Locate the cell with the specified text and output its (x, y) center coordinate. 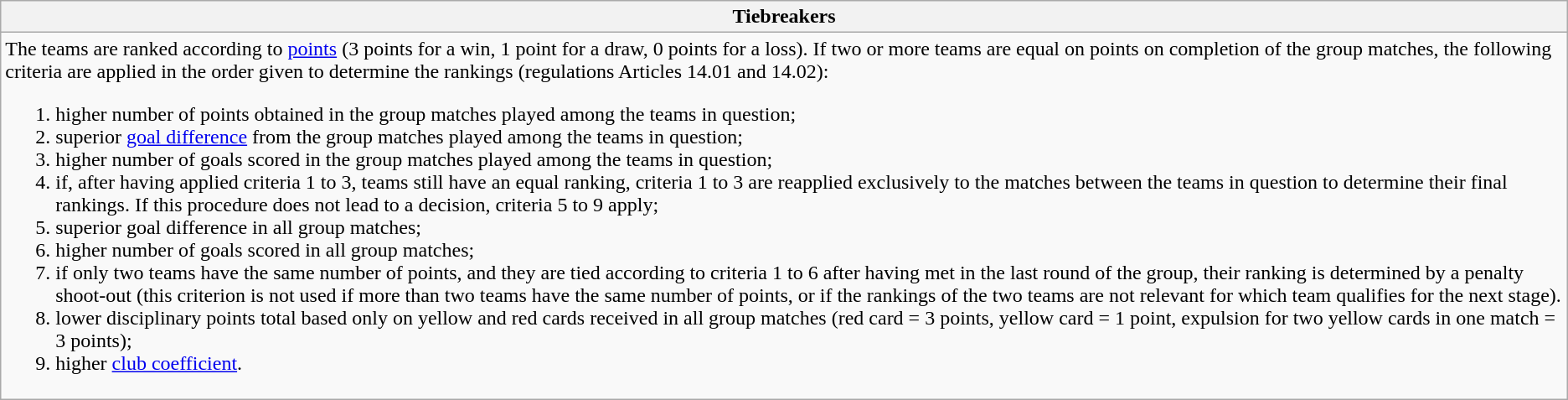
Tiebreakers (784, 17)
